Search for the cell housing the specified text and yield its [X, Y] center coordinate. 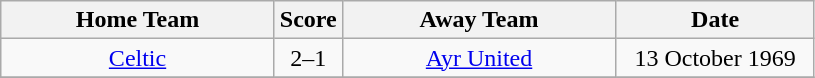
Ayr United [479, 58]
Celtic [138, 58]
Home Team [138, 20]
13 October 1969 [716, 58]
2–1 [308, 58]
Date [716, 20]
Score [308, 20]
Away Team [479, 20]
